Detect which cell encompasses the target text, then output its (x, y) center coordinate. 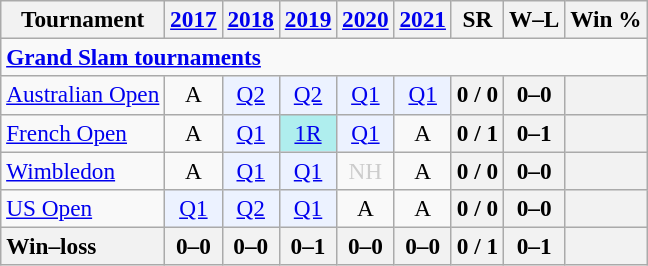
Grand Slam tournaments (324, 57)
2018 (250, 19)
2019 (308, 19)
2021 (422, 19)
French Open (83, 133)
US Open (83, 208)
SR (477, 19)
2017 (194, 19)
2020 (366, 19)
Australian Open (83, 95)
Win % (606, 19)
Win–loss (83, 246)
1R (308, 133)
NH (366, 170)
Tournament (83, 19)
Wimbledon (83, 170)
W–L (534, 19)
